Extract the (X, Y) coordinate from the center of the cell holding the provided text.  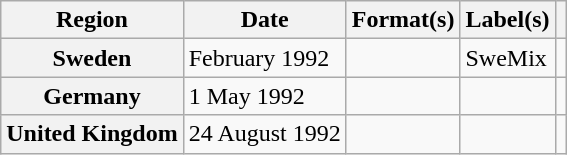
Label(s) (508, 20)
Germany (92, 96)
United Kingdom (92, 134)
1 May 1992 (264, 96)
Format(s) (403, 20)
SweMix (508, 58)
Date (264, 20)
24 August 1992 (264, 134)
February 1992 (264, 58)
Sweden (92, 58)
Region (92, 20)
